Scan for the cell matching the given text and deliver its [x, y] coordinate at center. 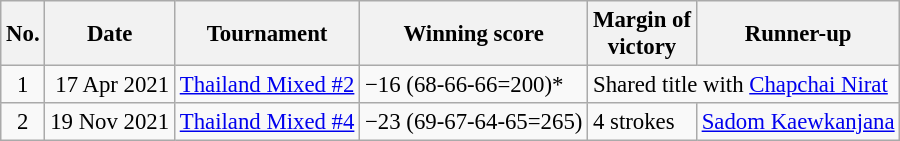
Tournament [266, 34]
Date [110, 34]
Margin ofvictory [642, 34]
Shared title with Chapchai Nirat [744, 85]
−23 (69-67-64-65=265) [474, 122]
Thailand Mixed #4 [266, 122]
19 Nov 2021 [110, 122]
2 [23, 122]
Thailand Mixed #2 [266, 85]
Sadom Kaewkanjana [798, 122]
Winning score [474, 34]
No. [23, 34]
Runner-up [798, 34]
4 strokes [642, 122]
1 [23, 85]
−16 (68-66-66=200)* [474, 85]
17 Apr 2021 [110, 85]
